Return (X, Y) of the center of cell containing provided text 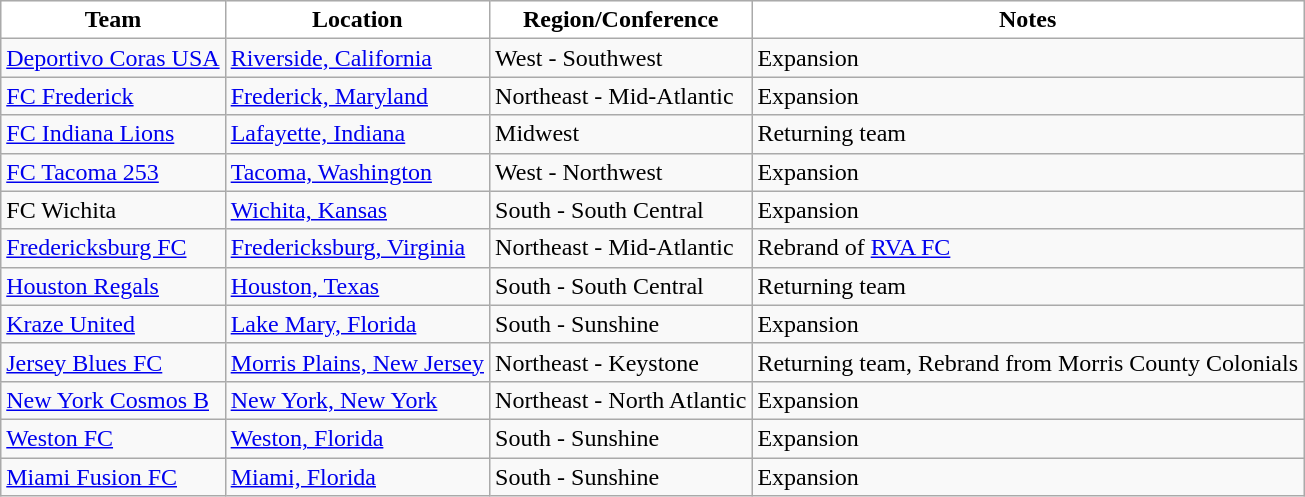
Frederick, Maryland (357, 96)
Wichita, Kansas (357, 210)
Weston FC (113, 438)
Morris Plains, New Jersey (357, 362)
Midwest (621, 134)
Location (357, 20)
Fredericksburg FC (113, 248)
Miami Fusion FC (113, 477)
FC Tacoma 253 (113, 172)
Rebrand of RVA FC (1028, 248)
New York, New York (357, 400)
West - Southwest (621, 58)
Jersey Blues FC (113, 362)
Kraze United (113, 324)
Northeast - North Atlantic (621, 400)
Deportivo Coras USA (113, 58)
Tacoma, Washington (357, 172)
Miami, Florida (357, 477)
West - Northwest (621, 172)
New York Cosmos B (113, 400)
Riverside, California (357, 58)
Team (113, 20)
Returning team, Rebrand from Morris County Colonials (1028, 362)
Notes (1028, 20)
Lake Mary, Florida (357, 324)
Houston, Texas (357, 286)
Region/Conference (621, 20)
Lafayette, Indiana (357, 134)
Weston, Florida (357, 438)
FC Indiana Lions (113, 134)
FC Frederick (113, 96)
Houston Regals (113, 286)
FC Wichita (113, 210)
Fredericksburg, Virginia (357, 248)
Northeast - Keystone (621, 362)
